Determine the (X, Y) coordinate at the center of the cell enclosing the given text.  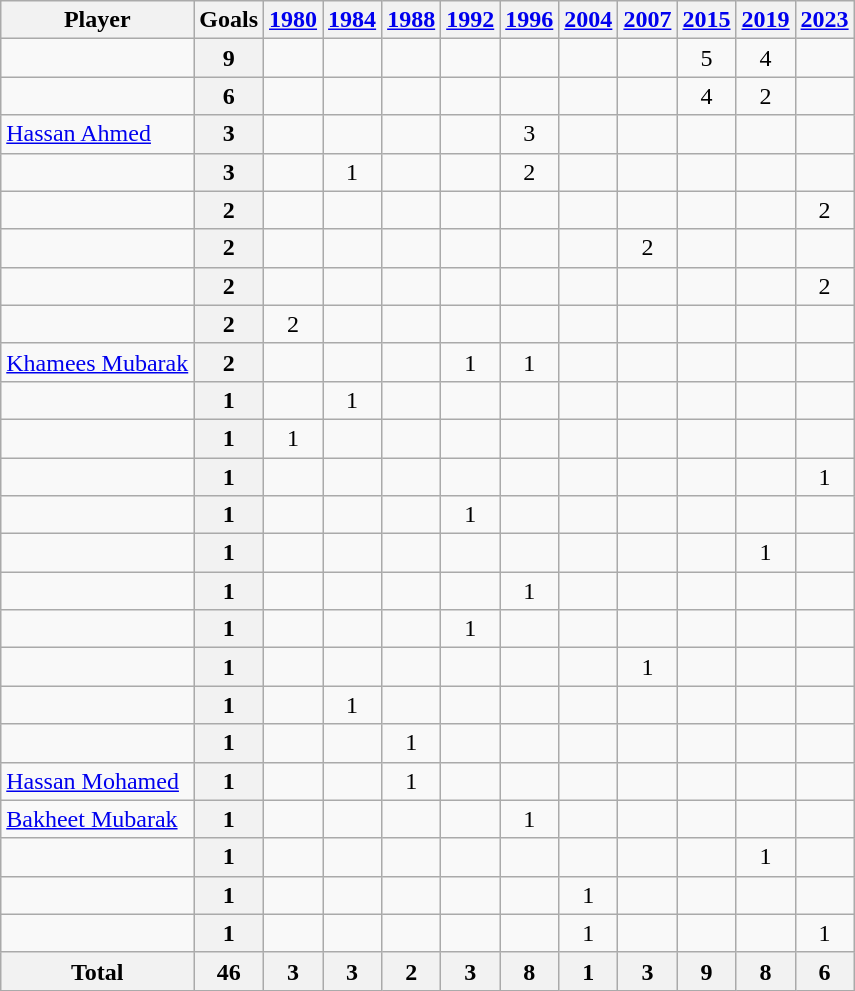
1984 (352, 20)
2015 (706, 20)
2023 (824, 20)
Hassan Ahmed (98, 134)
Goals (229, 20)
1988 (412, 20)
Player (98, 20)
2019 (766, 20)
1992 (470, 20)
2007 (648, 20)
1980 (294, 20)
1996 (530, 20)
5 (706, 58)
Hassan Mohamed (98, 781)
Khamees Mubarak (98, 362)
46 (229, 971)
2004 (588, 20)
Total (98, 971)
Bakheet Mubarak (98, 819)
